Identify which cell holds the provided text, then report its [x, y] central coordinate. 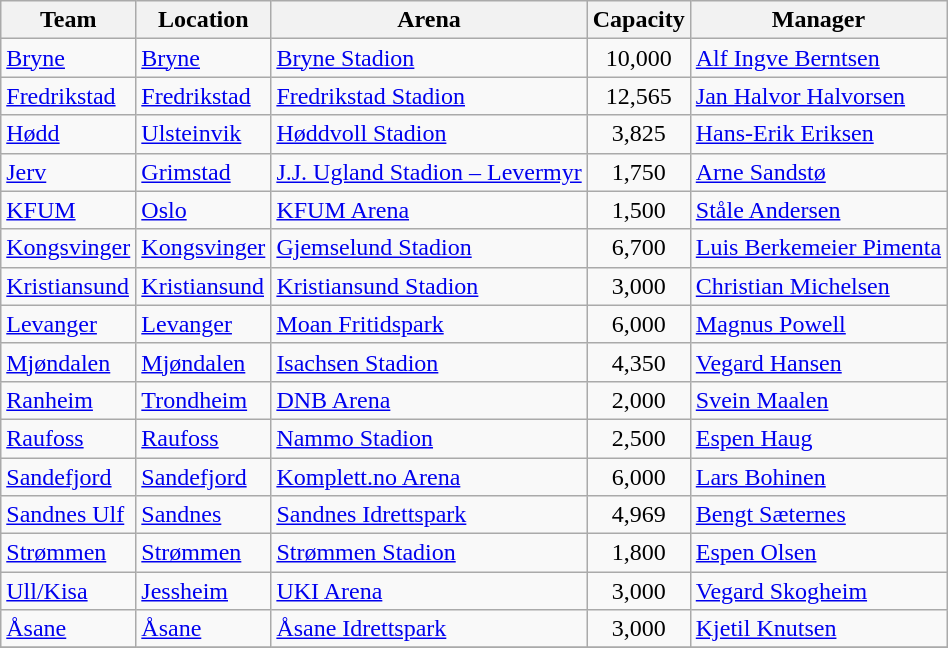
Espen Olsen [818, 553]
1,750 [638, 172]
Sandnes Ulf [68, 515]
Ståle Andersen [818, 210]
Isachsen Stadion [429, 362]
Grimstad [204, 172]
3,825 [638, 134]
4,969 [638, 515]
Jan Halvor Halvorsen [818, 96]
10,000 [638, 58]
Location [204, 20]
Bryne Stadion [429, 58]
Vegard Skogheim [818, 591]
Sandnes [204, 515]
Manager [818, 20]
Komplett.no Arena [429, 477]
Sandnes Idrettspark [429, 515]
Jerv [68, 172]
Hødd [68, 134]
2,000 [638, 400]
Christian Michelsen [818, 286]
Strømmen Stadion [429, 553]
Høddvoll Stadion [429, 134]
J.J. Ugland Stadion – Levermyr [429, 172]
UKI Arena [429, 591]
Fredrikstad Stadion [429, 96]
Luis Berkemeier Pimenta [818, 248]
Ulsteinvik [204, 134]
Bengt Sæternes [818, 515]
Kjetil Knutsen [818, 629]
Alf Ingve Berntsen [818, 58]
Magnus Powell [818, 324]
Team [68, 20]
4,350 [638, 362]
KFUM Arena [429, 210]
Ull/Kisa [68, 591]
KFUM [68, 210]
Kristiansund Stadion [429, 286]
1,500 [638, 210]
Lars Bohinen [818, 477]
Arne Sandstø [818, 172]
Espen Haug [818, 438]
2,500 [638, 438]
Gjemselund Stadion [429, 248]
1,800 [638, 553]
Hans-Erik Eriksen [818, 134]
Oslo [204, 210]
Svein Maalen [818, 400]
Vegard Hansen [818, 362]
Åsane Idrettspark [429, 629]
Trondheim [204, 400]
6,700 [638, 248]
Ranheim [68, 400]
Nammo Stadion [429, 438]
Moan Fritidspark [429, 324]
Jessheim [204, 591]
Capacity [638, 20]
Arena [429, 20]
12,565 [638, 96]
DNB Arena [429, 400]
